From the cell containing the given text, extract its center point as [x, y] coordinate. 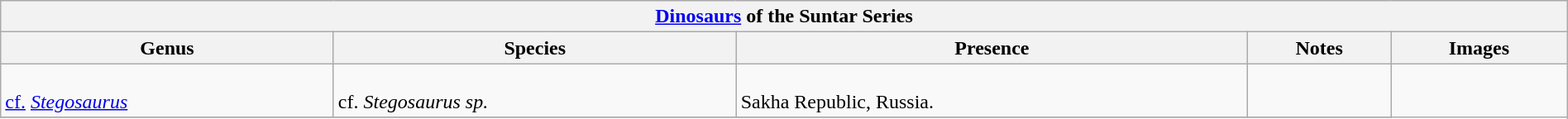
cf. Stegosaurus sp. [534, 91]
Sakha Republic, Russia. [992, 91]
Notes [1320, 48]
Genus [167, 48]
cf. Stegosaurus [167, 91]
Dinosaurs of the Suntar Series [784, 17]
Presence [992, 48]
Species [534, 48]
Images [1480, 48]
